Locate the cell with the specified text and output its [X, Y] center coordinate. 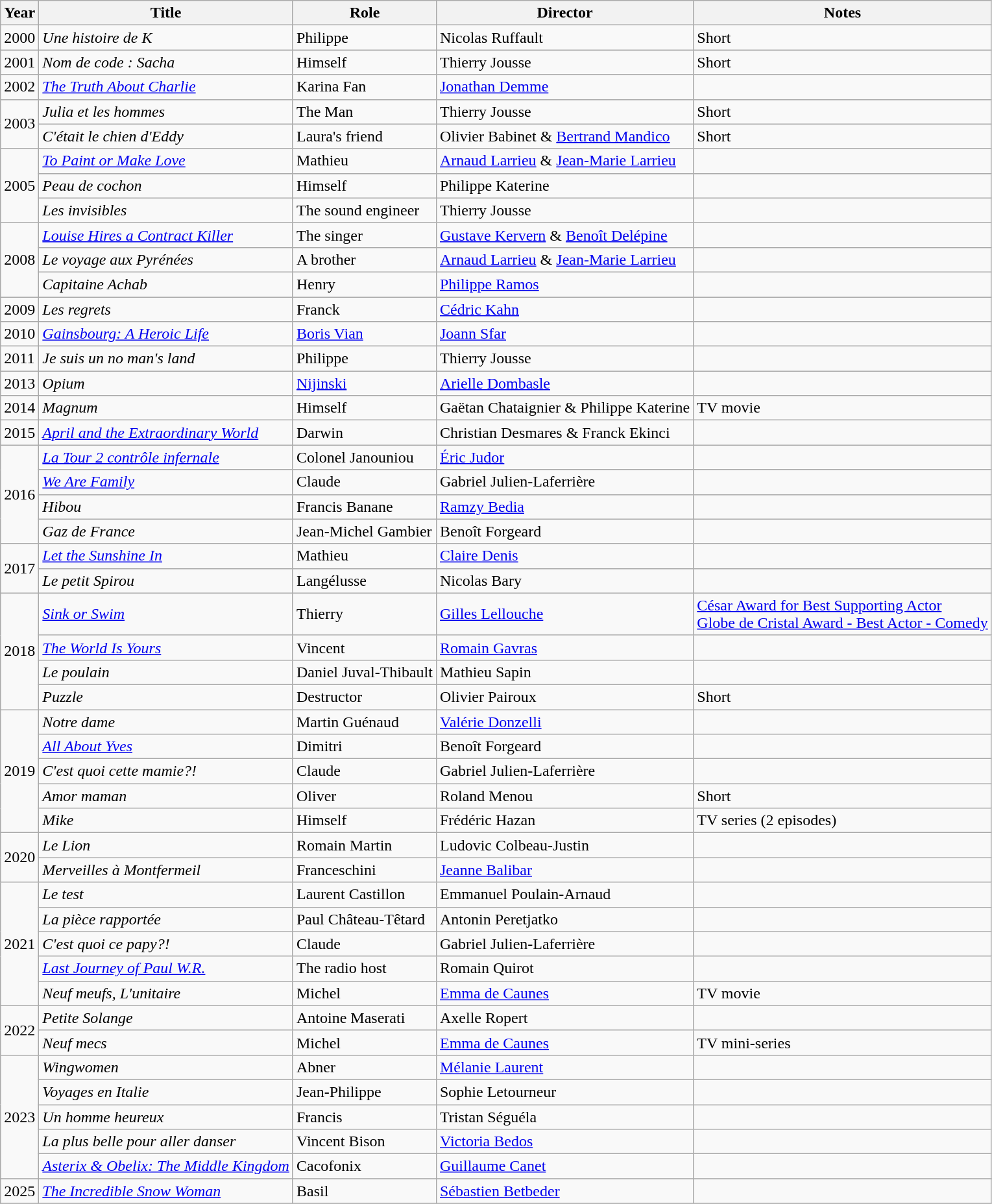
Amor maman [166, 796]
C'était le chien d'Eddy [166, 136]
2017 [19, 568]
Title [166, 13]
Le petit Spirou [166, 581]
Oliver [365, 796]
Ramzy Bedia [564, 507]
2003 [19, 124]
Neuf meufs, L'unitaire [166, 993]
Une histoire de K [166, 38]
Philippe Ramos [564, 284]
2014 [19, 408]
2021 [19, 944]
C'est quoi ce papy?! [166, 944]
2020 [19, 858]
Sébastien Betbeder [564, 1191]
The World Is Yours [166, 647]
Magnum [166, 408]
We Are Family [166, 482]
Peau de cochon [166, 186]
La pièce rapportée [166, 919]
Neuf mecs [166, 1042]
Gainsbourg: A Heroic Life [166, 334]
Vincent Bison [365, 1142]
Voyages en Italie [166, 1092]
Emmanuel Poulain-Arnaud [564, 895]
Gaëtan Chataignier & Philippe Katerine [564, 408]
Nicolas Ruffault [564, 38]
Asterix & Obelix: The Middle Kingdom [166, 1166]
A brother [365, 259]
Mélanie Laurent [564, 1067]
Claire Denis [564, 556]
Les invisibles [166, 210]
Thierry [365, 614]
Nijinski [365, 383]
Romain Quirot [564, 969]
2022 [19, 1030]
Darwin [365, 433]
Capitaine Achab [166, 284]
2018 [19, 651]
Olivier Pairoux [564, 697]
The radio host [365, 969]
2015 [19, 433]
The Incredible Snow Woman [166, 1191]
Paul Château-Têtard [365, 919]
Merveilles à Montfermeil [166, 870]
Gaz de France [166, 531]
Gustave Kervern & Benoît Delépine [564, 235]
2025 [19, 1191]
Romain Martin [365, 845]
Jean-Philippe [365, 1092]
Gilles Lellouche [564, 614]
Langélusse [365, 581]
Colonel Janouniou [365, 457]
Éric Judor [564, 457]
Nicolas Bary [564, 581]
Puzzle [166, 697]
Frédéric Hazan [564, 821]
Joann Sfar [564, 334]
Martin Guénaud [365, 722]
2019 [19, 771]
Francis [365, 1116]
Philippe Katerine [564, 186]
Daniel Juval-Thibault [365, 672]
TV series (2 episodes) [842, 821]
Le poulain [166, 672]
Victoria Bedos [564, 1142]
2016 [19, 494]
Jonathan Demme [564, 87]
Antonin Peretjatko [564, 919]
Tristan Séguéla [564, 1116]
Henry [365, 284]
2002 [19, 87]
2011 [19, 359]
Christian Desmares & Franck Ekinci [564, 433]
Nom de code : Sacha [166, 62]
La plus belle pour aller danser [166, 1142]
Olivier Babinet & Bertrand Mandico [564, 136]
Antoine Maserati [365, 1018]
Le Lion [166, 845]
The Man [365, 112]
Jeanne Balibar [564, 870]
All About Yves [166, 747]
2000 [19, 38]
Arielle Dombasle [564, 383]
Karina Fan [365, 87]
Roland Menou [564, 796]
Opium [166, 383]
Petite Solange [166, 1018]
Cacofonix [365, 1166]
To Paint or Make Love [166, 161]
Wingwomen [166, 1067]
Vincent [365, 647]
Guillaume Canet [564, 1166]
Louise Hires a Contract Killer [166, 235]
Role [365, 13]
Jean-Michel Gambier [365, 531]
Dimitri [365, 747]
Un homme heureux [166, 1116]
Laura's friend [365, 136]
Ludovic Colbeau-Justin [564, 845]
Abner [365, 1067]
2013 [19, 383]
Francis Banane [365, 507]
2010 [19, 334]
Sophie Letourneur [564, 1092]
César Award for Best Supporting ActorGlobe de Cristal Award - Best Actor - Comedy [842, 614]
Les regrets [166, 309]
2008 [19, 259]
Le voyage aux Pyrénées [166, 259]
Mike [166, 821]
Mathieu Sapin [564, 672]
Sink or Swim [166, 614]
Franceschini [365, 870]
The sound engineer [365, 210]
Julia et les hommes [166, 112]
Destructor [365, 697]
Franck [365, 309]
2009 [19, 309]
Hibou [166, 507]
2001 [19, 62]
Je suis un no man's land [166, 359]
Valérie Donzelli [564, 722]
Last Journey of Paul W.R. [166, 969]
Let the Sunshine In [166, 556]
Director [564, 13]
Basil [365, 1191]
2005 [19, 186]
2023 [19, 1116]
TV mini-series [842, 1042]
The Truth About Charlie [166, 87]
April and the Extraordinary World [166, 433]
C'est quoi cette mamie?! [166, 771]
Year [19, 13]
The singer [365, 235]
Notes [842, 13]
Le test [166, 895]
Laurent Castillon [365, 895]
Romain Gavras [564, 647]
Notre dame [166, 722]
Axelle Ropert [564, 1018]
La Tour 2 contrôle infernale [166, 457]
Boris Vian [365, 334]
Cédric Kahn [564, 309]
